Determine the [X, Y] coordinate at the center of the cell enclosing the given text.  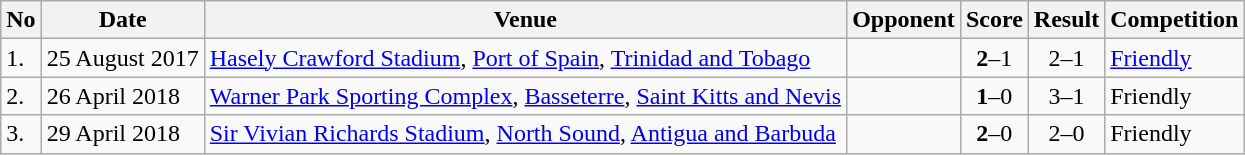
Competition [1174, 20]
25 August 2017 [122, 58]
3. [21, 134]
Date [122, 20]
3–1 [1066, 96]
Result [1066, 20]
1. [21, 58]
Warner Park Sporting Complex, Basseterre, Saint Kitts and Nevis [525, 96]
2. [21, 96]
Sir Vivian Richards Stadium, North Sound, Antigua and Barbuda [525, 134]
26 April 2018 [122, 96]
No [21, 20]
29 April 2018 [122, 134]
1–0 [994, 96]
Hasely Crawford Stadium, Port of Spain, Trinidad and Tobago [525, 58]
Score [994, 20]
Opponent [904, 20]
Venue [525, 20]
